Return (X, Y) of the center of cell containing provided text 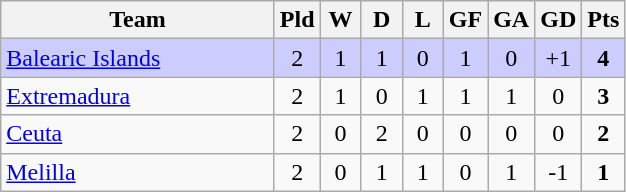
Balearic Islands (138, 58)
3 (604, 96)
Team (138, 20)
GD (558, 20)
Pld (297, 20)
Ceuta (138, 134)
D (382, 20)
GA (512, 20)
GF (465, 20)
+1 (558, 58)
W (340, 20)
4 (604, 58)
L (422, 20)
Pts (604, 20)
Melilla (138, 172)
Extremadura (138, 96)
-1 (558, 172)
